Find where the given text appears and provide that cell's center as (x, y) coordinate. 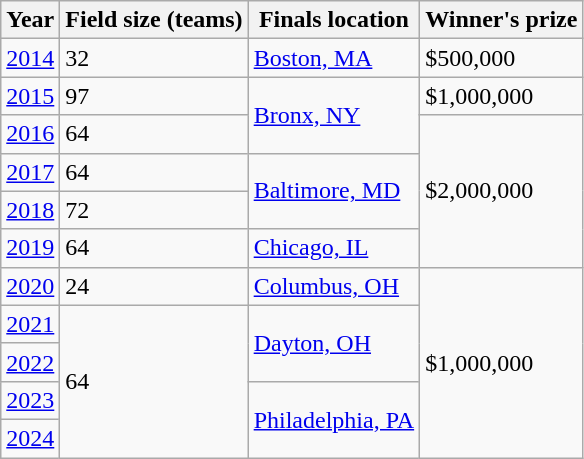
2019 (30, 248)
Winner's prize (502, 20)
32 (154, 58)
Field size (teams) (154, 20)
$500,000 (502, 58)
Bronx, NY (334, 115)
Philadelphia, PA (334, 419)
Dayton, OH (334, 343)
2015 (30, 96)
2023 (30, 400)
2024 (30, 438)
2017 (30, 172)
97 (154, 96)
24 (154, 286)
Baltimore, MD (334, 191)
2018 (30, 210)
2021 (30, 324)
$2,000,000 (502, 191)
Chicago, IL (334, 248)
2022 (30, 362)
2014 (30, 58)
Columbus, OH (334, 286)
Boston, MA (334, 58)
Finals location (334, 20)
72 (154, 210)
2016 (30, 134)
2020 (30, 286)
Year (30, 20)
